Provide the (x, y) coordinate of the cell's center where the given text is located.  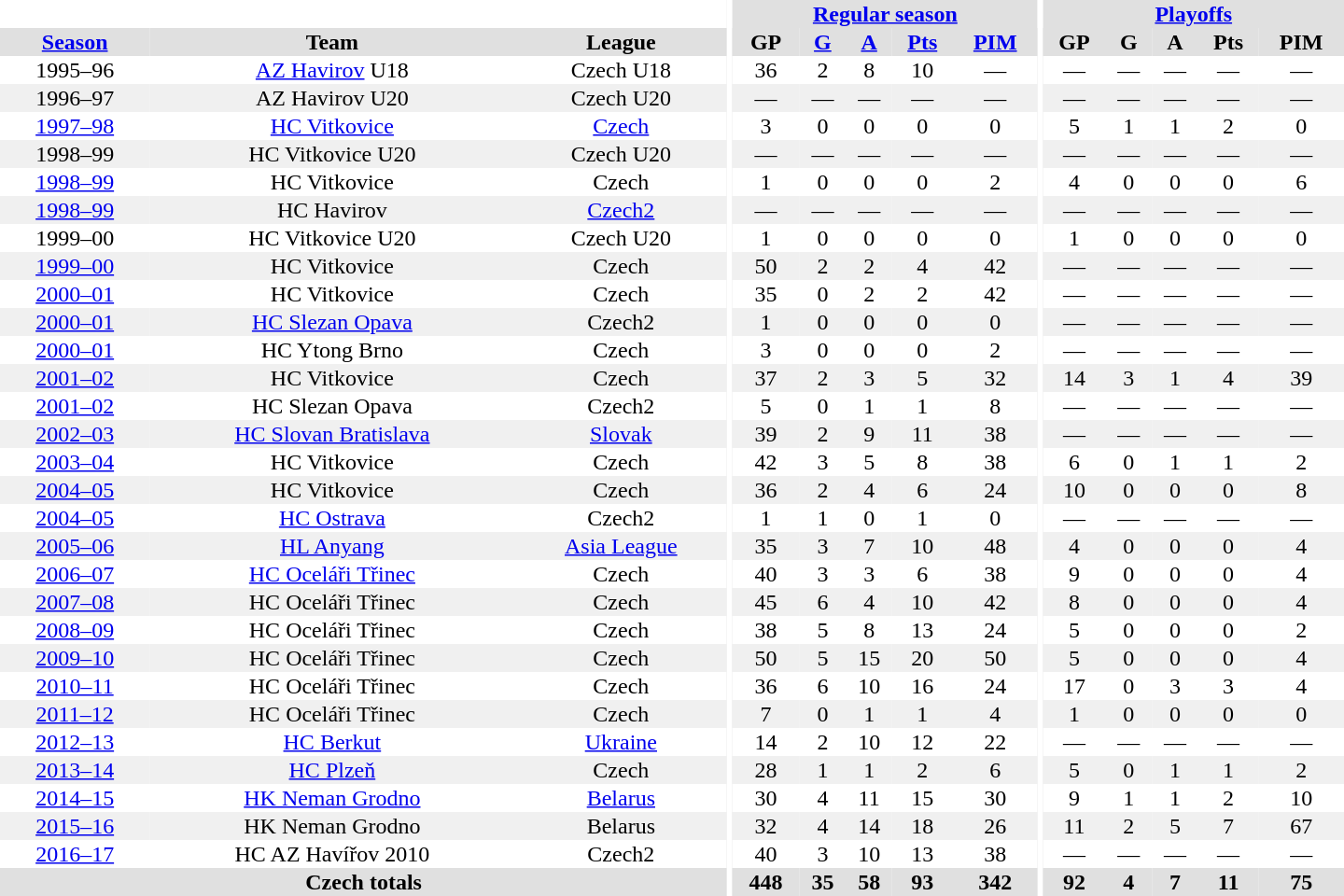
2013–14 (75, 770)
37 (766, 378)
2016–17 (75, 854)
58 (869, 882)
Slovak (621, 434)
2012–13 (75, 742)
2011–12 (75, 714)
Czech totals (364, 882)
HL Anyang (332, 546)
2005–06 (75, 546)
HC Ytong Brno (332, 350)
20 (922, 658)
HC Havirov (332, 210)
448 (766, 882)
HC Plzeň (332, 770)
Team (332, 42)
HC Slovan Bratislava (332, 434)
45 (766, 602)
1997–98 (75, 126)
2002–03 (75, 434)
26 (995, 826)
342 (995, 882)
2010–11 (75, 686)
2015–16 (75, 826)
2006–07 (75, 574)
Regular season (885, 14)
2003–04 (75, 462)
28 (766, 770)
AZ Havirov U18 (332, 70)
12 (922, 742)
2008–09 (75, 630)
HC Ostrava (332, 518)
48 (995, 546)
2014–15 (75, 798)
Playoffs (1193, 14)
2009–10 (75, 658)
92 (1073, 882)
Asia League (621, 546)
22 (995, 742)
AZ Havirov U20 (332, 98)
Czech U18 (621, 70)
1996–97 (75, 98)
17 (1073, 686)
75 (1301, 882)
Season (75, 42)
HC AZ Havířov 2010 (332, 854)
93 (922, 882)
Ukraine (621, 742)
2007–08 (75, 602)
HC Berkut (332, 742)
18 (922, 826)
League (621, 42)
1995–96 (75, 70)
67 (1301, 826)
16 (922, 686)
